Determine the [X, Y] coordinate at the center of the cell enclosing the given text.  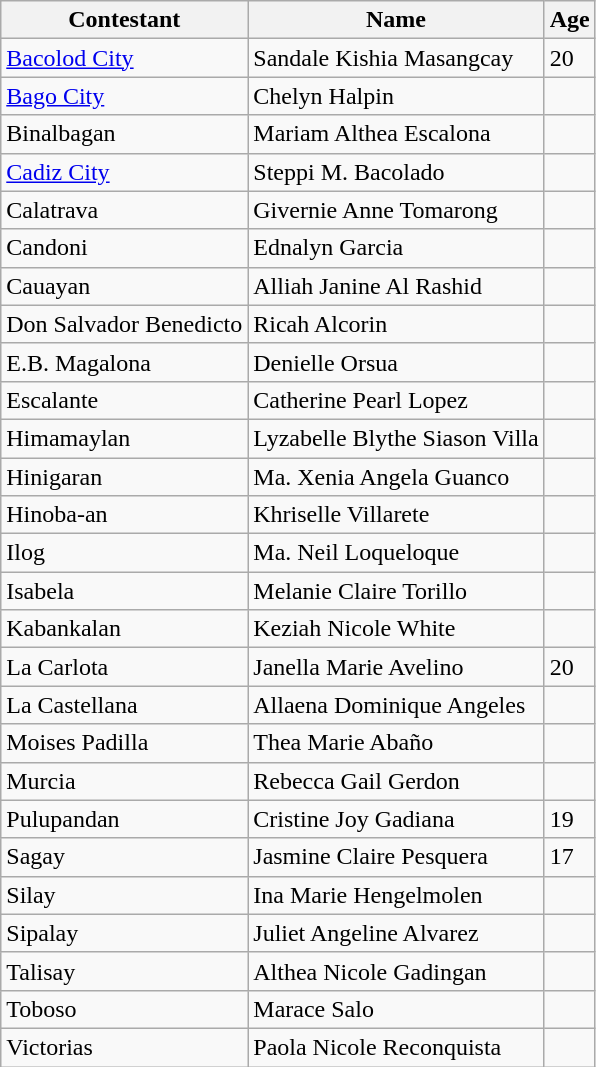
Toboso [124, 1009]
Alliah Janine Al Rashid [396, 286]
Cadiz City [124, 172]
Hinigaran [124, 477]
Chelyn Halpin [396, 96]
Bago City [124, 96]
Sandale Kishia Masangcay [396, 58]
Pulupandan [124, 819]
Age [570, 20]
Althea Nicole Gadingan [396, 971]
Ricah Alcorin [396, 324]
Contestant [124, 20]
Paola Nicole Reconquista [396, 1047]
Ina Marie Hengelmolen [396, 895]
Sipalay [124, 933]
Cristine Joy Gadiana [396, 819]
Bacolod City [124, 58]
Escalante [124, 400]
Marace Salo [396, 1009]
Moises Padilla [124, 743]
Murcia [124, 781]
Ilog [124, 553]
Cauayan [124, 286]
Sagay [124, 857]
17 [570, 857]
Talisay [124, 971]
Hinoba-an [124, 515]
Steppi M. Bacolado [396, 172]
E.B. Magalona [124, 362]
Ednalyn Garcia [396, 248]
Don Salvador Benedicto [124, 324]
La Castellana [124, 705]
Melanie Claire Torillo [396, 591]
Denielle Orsua [396, 362]
Rebecca Gail Gerdon [396, 781]
Name [396, 20]
Kabankalan [124, 629]
Calatrava [124, 210]
Janella Marie Avelino [396, 667]
Binalbagan [124, 134]
Khriselle Villarete [396, 515]
Catherine Pearl Lopez [396, 400]
Himamaylan [124, 438]
Givernie Anne Tomarong [396, 210]
Ma. Neil Loqueloque [396, 553]
Jasmine Claire Pesquera [396, 857]
Thea Marie Abaño [396, 743]
Mariam Althea Escalona [396, 134]
Isabela [124, 591]
19 [570, 819]
Ma. Xenia Angela Guanco [396, 477]
La Carlota [124, 667]
Candoni [124, 248]
Keziah Nicole White [396, 629]
Lyzabelle Blythe Siason Villa [396, 438]
Allaena Dominique Angeles [396, 705]
Silay [124, 895]
Victorias [124, 1047]
Juliet Angeline Alvarez [396, 933]
